Return (x, y) of the center of cell containing provided text 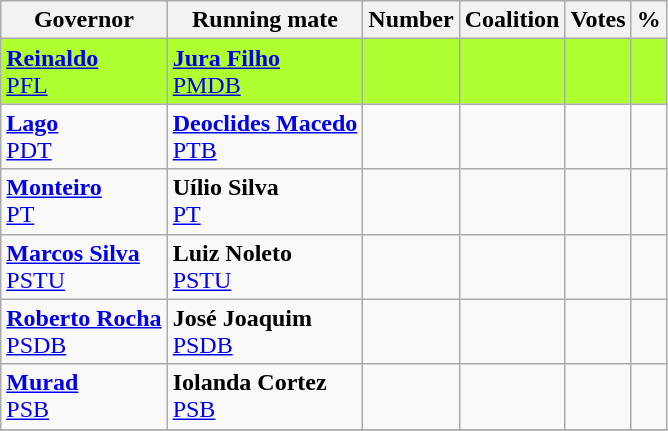
Governor (84, 20)
MonteiroPT (84, 202)
Jura FilhoPMDB (265, 72)
Running mate (265, 20)
MuradPSB (84, 396)
LagoPDT (84, 136)
Votes (598, 20)
% (648, 20)
Iolanda CortezPSB (265, 396)
Luiz NoletoPSTU (265, 266)
Marcos SilvaPSTU (84, 266)
José JoaquimPSDB (265, 332)
Roberto RochaPSDB (84, 332)
ReinaldoPFL (84, 72)
Deoclides MacedoPTB (265, 136)
Uílio SilvaPT (265, 202)
Coalition (512, 20)
Number (411, 20)
